Return the [x, y] coordinate for the center point of the cell that contains the specified text.  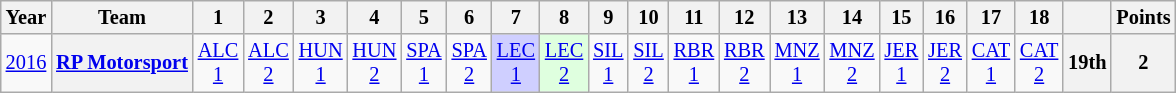
SIL2 [648, 63]
19th [1087, 63]
Team [122, 17]
LEC2 [564, 63]
8 [564, 17]
3 [321, 17]
SIL1 [608, 63]
15 [902, 17]
HUN1 [321, 63]
CAT1 [991, 63]
18 [1039, 17]
17 [991, 17]
Points [1143, 17]
ALC1 [218, 63]
1 [218, 17]
13 [798, 17]
2016 [26, 63]
RBR1 [694, 63]
10 [648, 17]
6 [470, 17]
16 [945, 17]
12 [744, 17]
MNZ1 [798, 63]
11 [694, 17]
MNZ2 [852, 63]
JER1 [902, 63]
SPA1 [424, 63]
ALC2 [268, 63]
HUN2 [375, 63]
5 [424, 17]
Year [26, 17]
4 [375, 17]
LEC1 [516, 63]
9 [608, 17]
SPA2 [470, 63]
7 [516, 17]
RBR2 [744, 63]
CAT2 [1039, 63]
14 [852, 17]
JER2 [945, 63]
RP Motorsport [122, 63]
